Return the [X, Y] coordinate for the center point of the cell that contains the specified text.  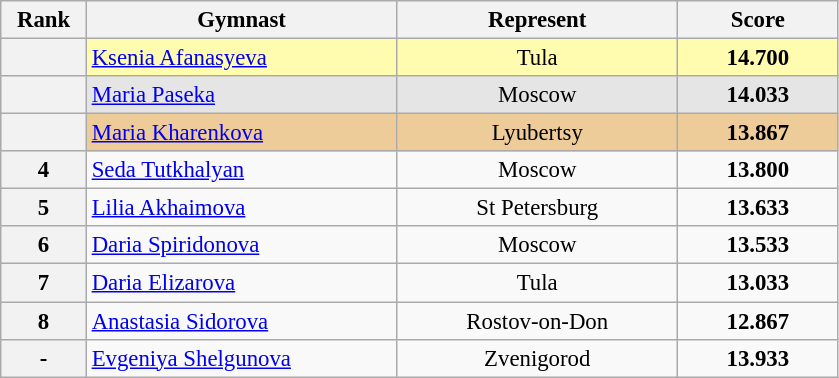
Evgeniya Shelgunova [242, 358]
Ksenia Afanasyeva [242, 58]
Daria Spiridonova [242, 245]
Daria Elizarova [242, 283]
4 [44, 170]
Zvenigorod [538, 358]
13.633 [758, 208]
- [44, 358]
Maria Kharenkova [242, 133]
13.033 [758, 283]
Lilia Akhaimova [242, 208]
7 [44, 283]
Anastasia Sidorova [242, 321]
Represent [538, 20]
Gymnast [242, 20]
Maria Paseka [242, 95]
12.867 [758, 321]
8 [44, 321]
14.033 [758, 95]
Score [758, 20]
Rostov-on-Don [538, 321]
St Petersburg [538, 208]
13.867 [758, 133]
13.933 [758, 358]
13.800 [758, 170]
5 [44, 208]
Rank [44, 20]
13.533 [758, 245]
14.700 [758, 58]
6 [44, 245]
Seda Tutkhalyan [242, 170]
Lyubertsy [538, 133]
